Return the [X, Y] coordinate for the center point of the cell that contains the specified text.  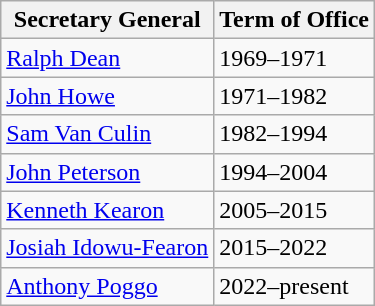
John Howe [108, 96]
1982–1994 [294, 134]
Sam Van Culin [108, 134]
1994–2004 [294, 172]
Term of Office [294, 20]
Ralph Dean [108, 58]
2005–2015 [294, 210]
1969–1971 [294, 58]
Josiah Idowu-Fearon [108, 248]
1971–1982 [294, 96]
2015–2022 [294, 248]
2022–present [294, 286]
Kenneth Kearon [108, 210]
Secretary General [108, 20]
Anthony Poggo [108, 286]
John Peterson [108, 172]
